Identify which cell holds the provided text, then report its [x, y] central coordinate. 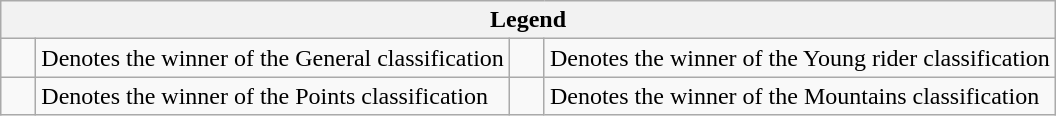
Denotes the winner of the Points classification [273, 96]
Denotes the winner of the General classification [273, 58]
Legend [528, 20]
Denotes the winner of the Young rider classification [800, 58]
Denotes the winner of the Mountains classification [800, 96]
